Scan for the cell matching the given text and deliver its (x, y) coordinate at center. 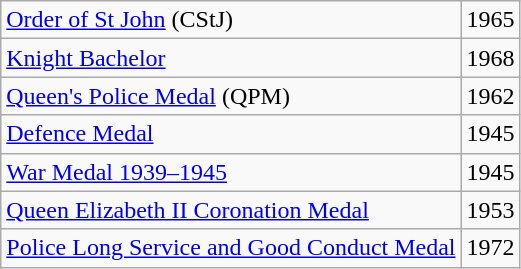
Order of St John (CStJ) (231, 20)
1962 (490, 96)
War Medal 1939–1945 (231, 172)
Police Long Service and Good Conduct Medal (231, 248)
1968 (490, 58)
Queen's Police Medal (QPM) (231, 96)
1965 (490, 20)
Defence Medal (231, 134)
Queen Elizabeth II Coronation Medal (231, 210)
1972 (490, 248)
Knight Bachelor (231, 58)
1953 (490, 210)
